For the text-containing cell, return its midpoint in [x, y] coordinate format. 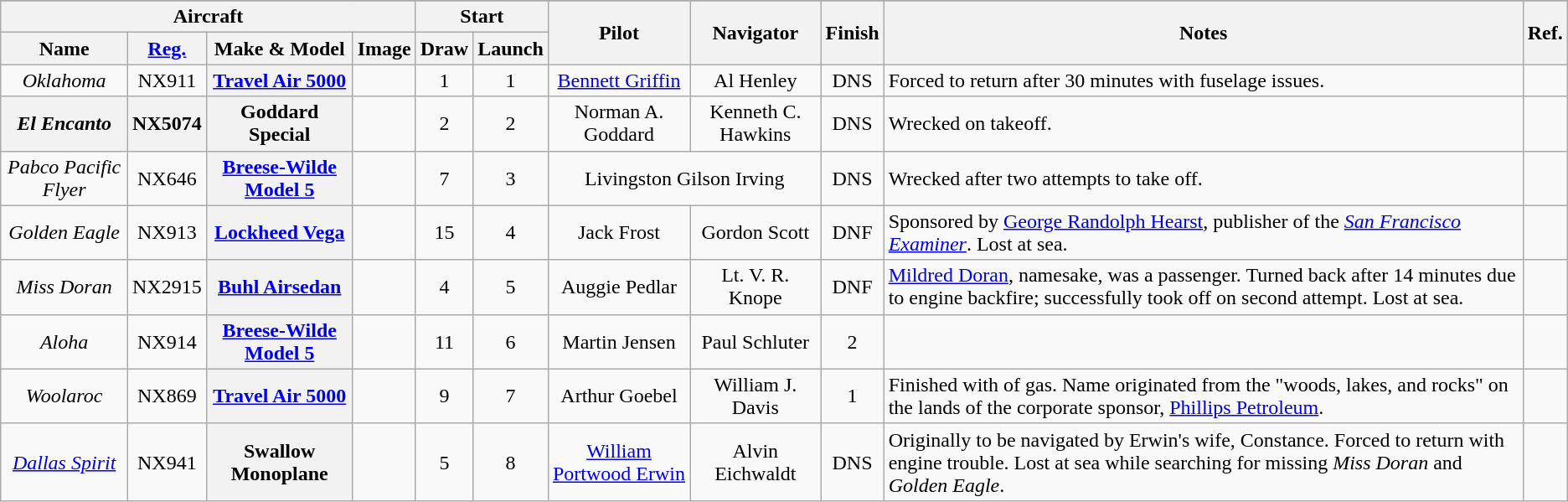
NX913 [168, 233]
Reg. [168, 49]
Aircraft [208, 17]
Gordon Scott [756, 233]
Image [384, 49]
Notes [1203, 33]
Lt. V. R. Knope [756, 287]
Livingston Gilson Irving [684, 178]
Finished with of gas. Name originated from the "woods, lakes, and rocks" on the lands of the corporate sponsor, Phillips Petroleum. [1203, 396]
William J. Davis [756, 396]
Golden Eagle [64, 233]
Bennett Griffin [618, 80]
NX2915 [168, 287]
Navigator [756, 33]
15 [444, 233]
NX911 [168, 80]
NX5074 [168, 124]
11 [444, 342]
NX869 [168, 396]
6 [511, 342]
Start [482, 17]
Make & Model [280, 49]
Kenneth C. Hawkins [756, 124]
Name [64, 49]
Wrecked after two attempts to take off. [1203, 178]
Arthur Goebel [618, 396]
Draw [444, 49]
3 [511, 178]
Norman A. Goddard [618, 124]
Swallow Monoplane [280, 462]
Ref. [1545, 33]
Mildred Doran, namesake, was a passenger. Turned back after 14 minutes due to engine backfire; successfully took off on second attempt. Lost at sea. [1203, 287]
Paul Schluter [756, 342]
9 [444, 396]
Jack Frost [618, 233]
Oklahoma [64, 80]
NX941 [168, 462]
Auggie Pedlar [618, 287]
Al Henley [756, 80]
NX914 [168, 342]
William Portwood Erwin [618, 462]
Miss Doran [64, 287]
Buhl Airsedan [280, 287]
Finish [853, 33]
Goddard Special [280, 124]
Pabco Pacific Flyer [64, 178]
Lockheed Vega [280, 233]
8 [511, 462]
Wrecked on takeoff. [1203, 124]
El Encanto [64, 124]
Alvin Eichwaldt [756, 462]
Sponsored by George Randolph Hearst, publisher of the San Francisco Examiner. Lost at sea. [1203, 233]
Martin Jensen [618, 342]
Aloha [64, 342]
NX646 [168, 178]
Pilot [618, 33]
Woolaroc [64, 396]
Forced to return after 30 minutes with fuselage issues. [1203, 80]
Launch [511, 49]
Dallas Spirit [64, 462]
